Output the (X, Y) coordinate of the center of the cell containing the given text.  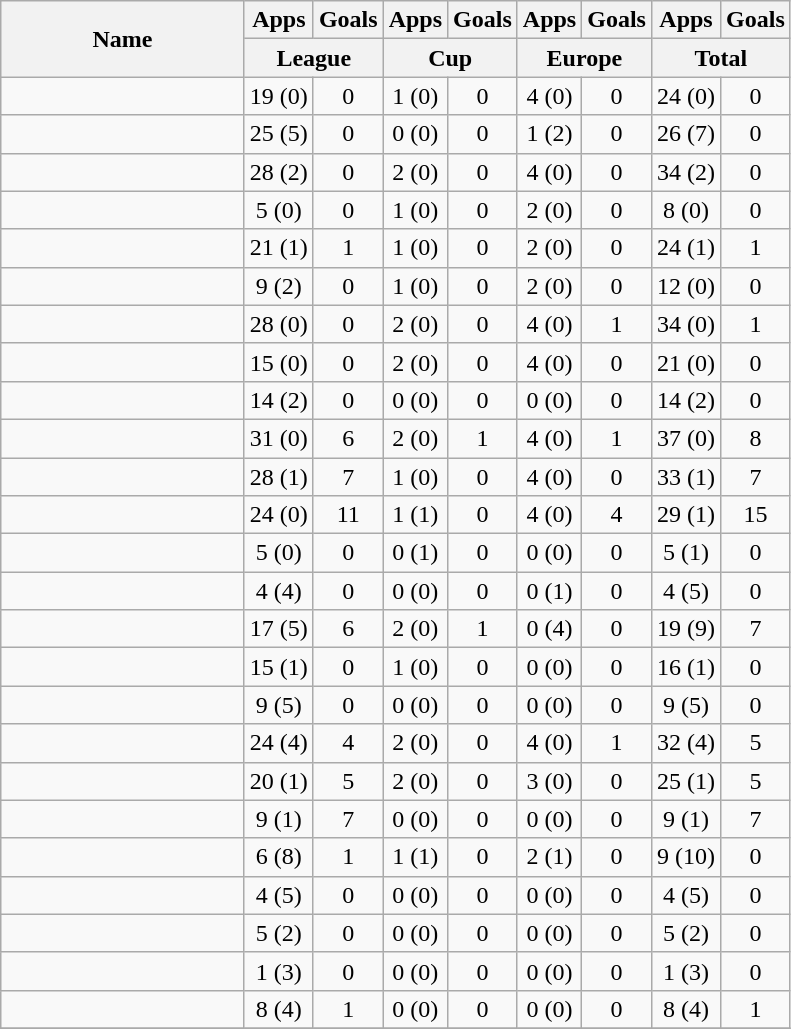
Name (123, 39)
15 (756, 515)
3 (0) (549, 781)
9 (2) (278, 286)
25 (5) (278, 134)
15 (0) (278, 362)
Cup (450, 58)
8 (756, 438)
Europe (584, 58)
26 (7) (686, 134)
24 (1) (686, 248)
28 (1) (278, 477)
8 (0) (686, 210)
25 (1) (686, 781)
16 (1) (686, 667)
2 (1) (549, 857)
37 (0) (686, 438)
21 (1) (278, 248)
9 (10) (686, 857)
Total (720, 58)
20 (1) (278, 781)
17 (5) (278, 629)
21 (0) (686, 362)
28 (2) (278, 172)
34 (0) (686, 324)
5 (1) (686, 553)
League (314, 58)
4 (4) (278, 591)
19 (0) (278, 96)
6 (8) (278, 857)
19 (9) (686, 629)
34 (2) (686, 172)
12 (0) (686, 286)
29 (1) (686, 515)
0 (4) (549, 629)
11 (348, 515)
33 (1) (686, 477)
15 (1) (278, 667)
31 (0) (278, 438)
28 (0) (278, 324)
1 (2) (549, 134)
32 (4) (686, 743)
24 (4) (278, 743)
